Detect which cell encompasses the target text, then output its (x, y) center coordinate. 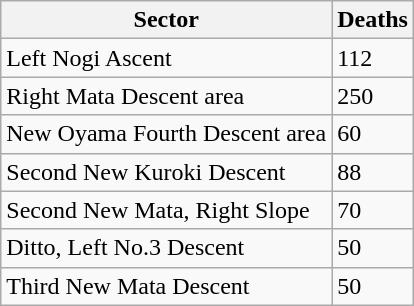
Ditto, Left No.3 Descent (166, 248)
88 (373, 172)
Right Mata Descent area (166, 96)
Third New Mata Descent (166, 286)
60 (373, 134)
Left Nogi Ascent (166, 58)
250 (373, 96)
New Oyama Fourth Descent area (166, 134)
70 (373, 210)
Second New Kuroki Descent (166, 172)
112 (373, 58)
Second New Mata, Right Slope (166, 210)
Sector (166, 20)
Deaths (373, 20)
